Return the [X, Y] coordinate for the center point of the cell that contains the specified text.  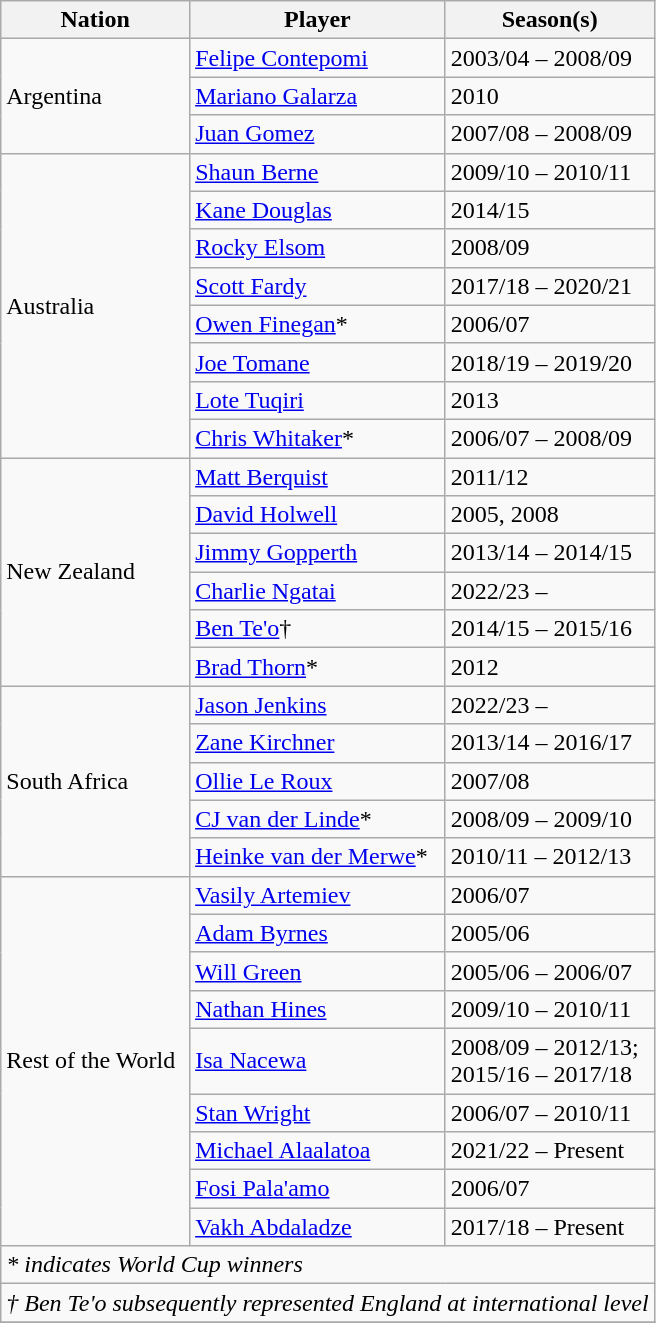
2013/14 – 2016/17 [550, 743]
Vasily Artemiev [318, 895]
Jason Jenkins [318, 705]
New Zealand [96, 572]
Nation [96, 20]
2010 [550, 96]
Rocky Elsom [318, 248]
Nathan Hines [318, 1009]
Ben Te'o† [318, 629]
Juan Gomez [318, 134]
Brad Thorn* [318, 667]
2013 [550, 400]
Rest of the World [96, 1061]
Stan Wright [318, 1113]
2008/09 – 2012/13;2015/16 – 2017/18 [550, 1060]
2006/07 – 2008/09 [550, 438]
2021/22 – Present [550, 1151]
Mariano Galarza [318, 96]
Will Green [318, 971]
Fosi Pala'amo [318, 1189]
2012 [550, 667]
2011/12 [550, 477]
Matt Berquist [318, 477]
Owen Finegan* [318, 324]
2007/08 [550, 781]
Felipe Contepomi [318, 58]
CJ van der Linde* [318, 819]
2005, 2008 [550, 515]
2017/18 – 2020/21 [550, 286]
Jimmy Gopperth [318, 553]
2010/11 – 2012/13 [550, 857]
Scott Fardy [318, 286]
Vakh Abdaladze [318, 1227]
Season(s) [550, 20]
2006/07 – 2010/11 [550, 1113]
Zane Kirchner [318, 743]
* indicates World Cup winners [328, 1265]
Argentina [96, 96]
Ollie Le Roux [318, 781]
Isa Nacewa [318, 1060]
South Africa [96, 781]
Adam Byrnes [318, 933]
2007/08 – 2008/09 [550, 134]
2008/09 – 2009/10 [550, 819]
2005/06 – 2006/07 [550, 971]
Chris Whitaker* [318, 438]
David Holwell [318, 515]
2008/09 [550, 248]
2018/19 – 2019/20 [550, 362]
Australia [96, 305]
Heinke van der Merwe* [318, 857]
Michael Alaalatoa [318, 1151]
Player [318, 20]
2014/15 – 2015/16 [550, 629]
2003/04 – 2008/09 [550, 58]
† Ben Te'o subsequently represented England at international level [328, 1303]
Lote Tuqiri [318, 400]
Shaun Berne [318, 172]
2014/15 [550, 210]
2017/18 – Present [550, 1227]
Joe Tomane [318, 362]
Charlie Ngatai [318, 591]
Kane Douglas [318, 210]
2005/06 [550, 933]
2013/14 – 2014/15 [550, 553]
